Locate the cell with the specified text and output its (x, y) center coordinate. 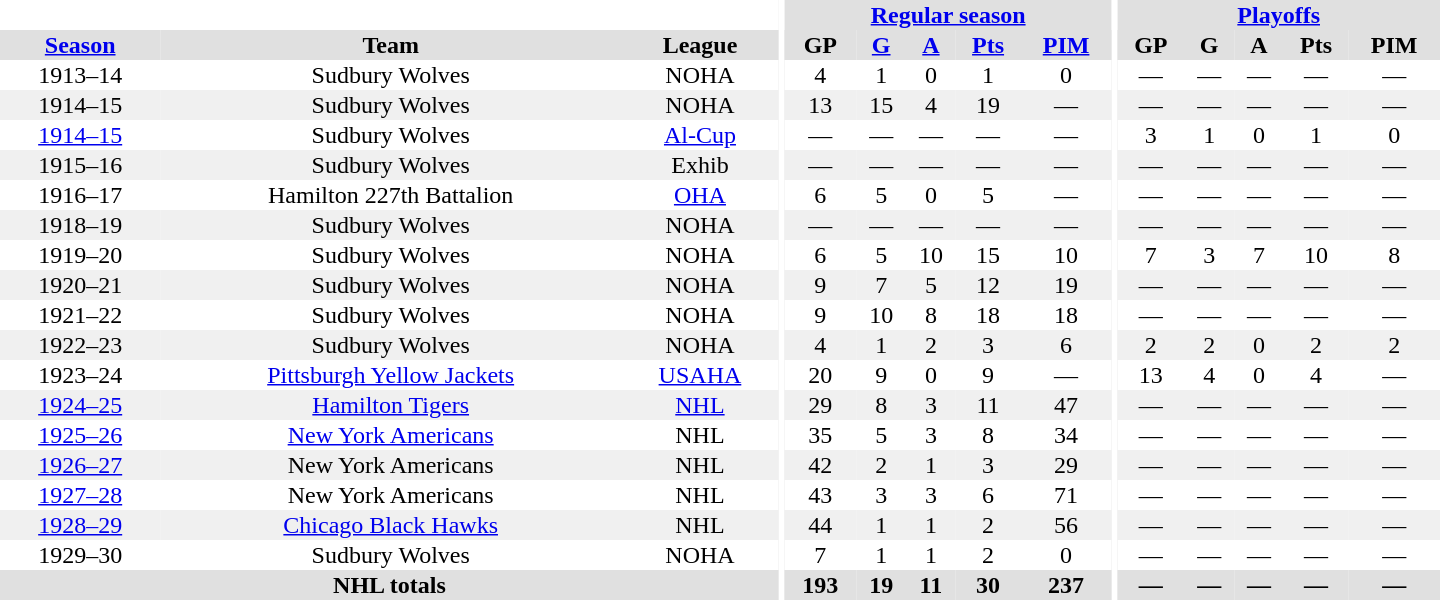
237 (1066, 585)
1924–25 (80, 405)
Team (390, 45)
34 (1066, 435)
Hamilton 227th Battalion (390, 195)
1918–19 (80, 225)
1915–16 (80, 165)
44 (820, 525)
42 (820, 465)
1929–30 (80, 555)
56 (1066, 525)
1923–24 (80, 375)
1922–23 (80, 345)
43 (820, 495)
1921–22 (80, 315)
Chicago Black Hawks (390, 525)
12 (988, 285)
Pittsburgh Yellow Jackets (390, 375)
1925–26 (80, 435)
1916–17 (80, 195)
Al-Cup (700, 135)
1926–27 (80, 465)
30 (988, 585)
193 (820, 585)
Hamilton Tigers (390, 405)
League (700, 45)
35 (820, 435)
71 (1066, 495)
1913–14 (80, 75)
20 (820, 375)
Season (80, 45)
47 (1066, 405)
1920–21 (80, 285)
OHA (700, 195)
1919–20 (80, 255)
Regular season (948, 15)
1928–29 (80, 525)
Exhib (700, 165)
NHL totals (390, 585)
1927–28 (80, 495)
USAHA (700, 375)
Playoffs (1278, 15)
